Return the [X, Y] coordinate for the center point of the cell that contains the specified text.  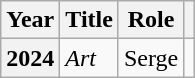
Year [30, 20]
Art [90, 58]
2024 [30, 58]
Role [150, 20]
Title [90, 20]
Serge [150, 58]
